Return the (X, Y) coordinate for the center point of the cell that contains the specified text.  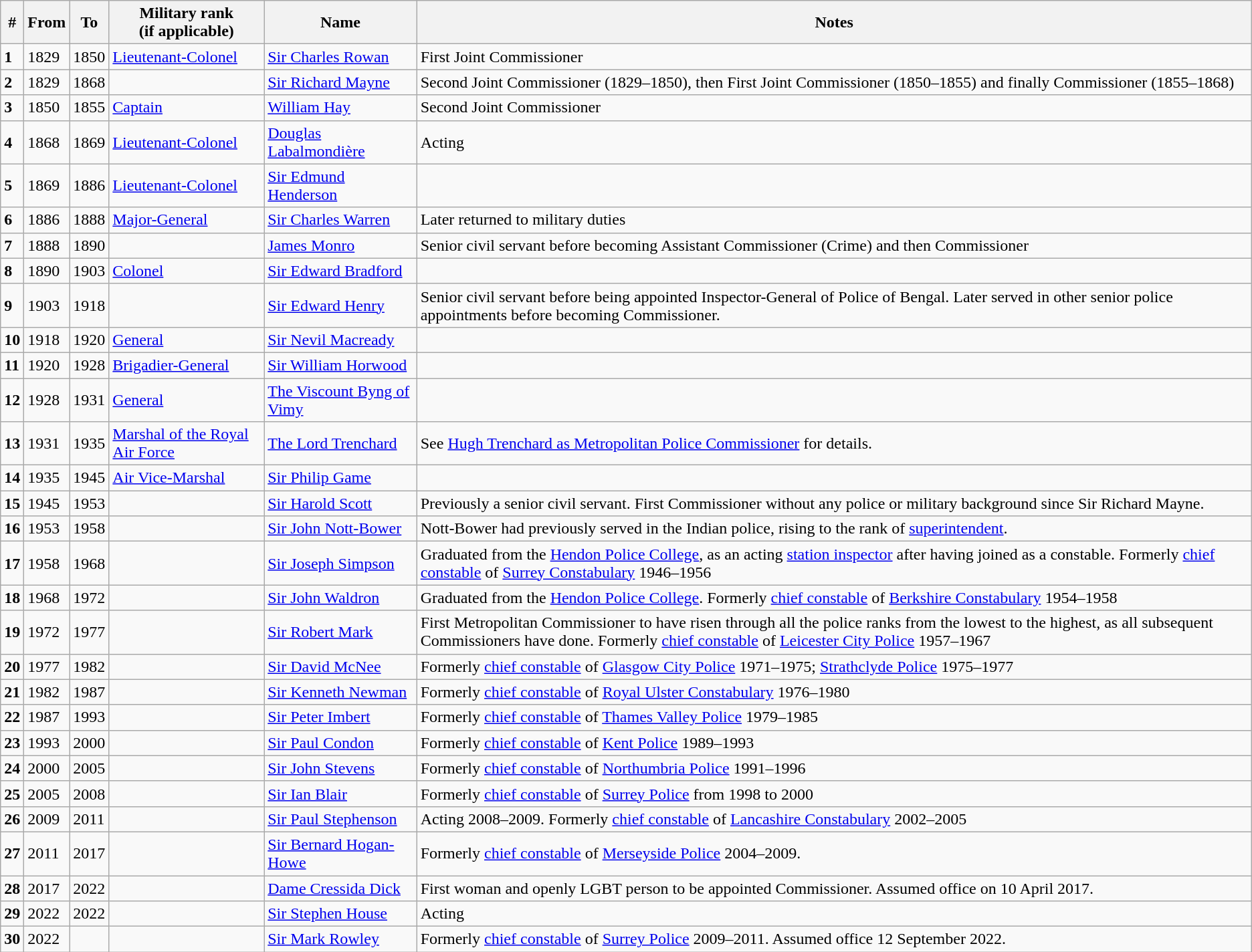
Sir Edward Henry (340, 305)
Sir John Waldron (340, 598)
Sir Paul Stephenson (340, 819)
Previously a senior civil servant. First Commissioner without any police or military background since Sir Richard Mayne. (834, 503)
Brigadier-General (187, 365)
26 (12, 819)
Sir William Horwood (340, 365)
Sir Nevil Macready (340, 340)
11 (12, 365)
7 (12, 245)
Captain (187, 108)
3 (12, 108)
Formerly chief constable of Merseyside Police 2004–2009. (834, 853)
6 (12, 220)
Sir David McNee (340, 667)
Later returned to military duties (834, 220)
25 (12, 794)
Sir John Nott-Bower (340, 529)
17 (12, 563)
Sir Edward Bradford (340, 271)
4 (12, 142)
20 (12, 667)
19 (12, 632)
Marshal of the Royal Air Force (187, 444)
23 (12, 743)
Name (340, 23)
Sir Paul Condon (340, 743)
Sir Stephen House (340, 914)
Sir Edmund Henderson (340, 186)
Acting 2008–2009. Formerly chief constable of Lancashire Constabulary 2002–2005 (834, 819)
James Monro (340, 245)
Formerly chief constable of Surrey Police from 1998 to 2000 (834, 794)
First woman and openly LGBT person to be appointed Commissioner. Assumed office on 10 April 2017. (834, 888)
16 (12, 529)
2009 (47, 819)
# (12, 23)
Dame Cressida Dick (340, 888)
Sir Robert Mark (340, 632)
1 (12, 57)
30 (12, 939)
Formerly chief constable of Royal Ulster Constabulary 1976–1980 (834, 692)
28 (12, 888)
Formerly chief constable of Thames Valley Police 1979–1985 (834, 717)
15 (12, 503)
Douglas Labalmondière (340, 142)
10 (12, 340)
Notes (834, 23)
9 (12, 305)
To (90, 23)
Colonel (187, 271)
Formerly chief constable of Kent Police 1989–1993 (834, 743)
The Lord Trenchard (340, 444)
Second Joint Commissioner (1829–1850), then First Joint Commissioner (1850–1855) and finally Commissioner (1855–1868) (834, 82)
Air Vice-Marshal (187, 478)
29 (12, 914)
Sir Philip Game (340, 478)
Sir Ian Blair (340, 794)
Sir Harold Scott (340, 503)
24 (12, 768)
First Joint Commissioner (834, 57)
5 (12, 186)
Formerly chief constable of Glasgow City Police 1971–1975; Strathclyde Police 1975–1977 (834, 667)
William Hay (340, 108)
Sir Charles Warren (340, 220)
Second Joint Commissioner (834, 108)
Military rank(if applicable) (187, 23)
Sir Bernard Hogan-Howe (340, 853)
Formerly chief constable of Surrey Police 2009–2011. Assumed office 12 September 2022. (834, 939)
Graduated from the Hendon Police College. Formerly chief constable of Berkshire Constabulary 1954–1958 (834, 598)
Sir Joseph Simpson (340, 563)
2 (12, 82)
21 (12, 692)
Sir Richard Mayne (340, 82)
27 (12, 853)
18 (12, 598)
Sir Mark Rowley (340, 939)
Nott-Bower had previously served in the Indian police, rising to the rank of superintendent. (834, 529)
Sir Kenneth Newman (340, 692)
Sir Charles Rowan (340, 57)
22 (12, 717)
13 (12, 444)
The Viscount Byng of Vimy (340, 400)
12 (12, 400)
Major-General (187, 220)
Sir Peter Imbert (340, 717)
See Hugh Trenchard as Metropolitan Police Commissioner for details. (834, 444)
From (47, 23)
2008 (90, 794)
14 (12, 478)
Formerly chief constable of Northumbria Police 1991–1996 (834, 768)
Sir John Stevens (340, 768)
8 (12, 271)
Senior civil servant before becoming Assistant Commissioner (Crime) and then Commissioner (834, 245)
1855 (90, 108)
